Extract the [x, y] coordinate from the center of the cell holding the provided text.  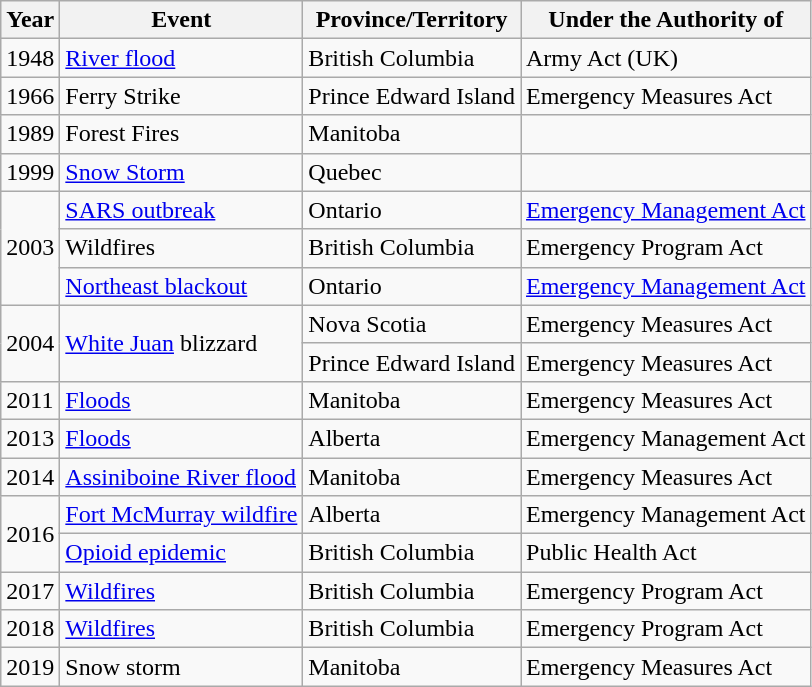
Snow storm [182, 667]
Event [182, 20]
SARS outbreak [182, 210]
2014 [30, 477]
2003 [30, 248]
2018 [30, 629]
2004 [30, 343]
2013 [30, 438]
White Juan blizzard [182, 343]
Province/Territory [412, 20]
Forest Fires [182, 134]
Assiniboine River flood [182, 477]
Northeast blackout [182, 286]
1989 [30, 134]
Fort McMurray wildfire [182, 515]
2016 [30, 534]
Nova Scotia [412, 324]
Opioid epidemic [182, 553]
1999 [30, 172]
Ferry Strike [182, 96]
Year [30, 20]
2017 [30, 591]
Under the Authority of [666, 20]
2019 [30, 667]
River flood [182, 58]
Public Health Act [666, 553]
Snow Storm [182, 172]
Army Act (UK) [666, 58]
1966 [30, 96]
Quebec [412, 172]
1948 [30, 58]
2011 [30, 400]
